For the text-containing cell, return its midpoint in [X, Y] coordinate format. 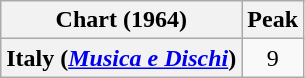
Italy (Musica e Dischi) [122, 58]
9 [273, 58]
Peak [273, 20]
Chart (1964) [122, 20]
